Detect which cell encompasses the target text, then output its [X, Y] center coordinate. 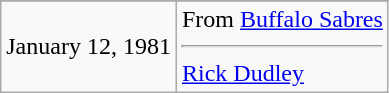
From Buffalo SabresRick Dudley [282, 47]
January 12, 1981 [89, 47]
